Return the [x, y] coordinate for the center point of the cell that contains the specified text.  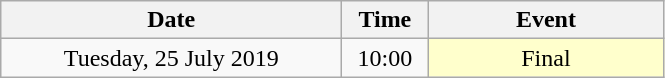
Date [172, 20]
Time [385, 20]
Final [546, 58]
10:00 [385, 58]
Tuesday, 25 July 2019 [172, 58]
Event [546, 20]
